Locate the cell with the specified text and output its [x, y] center coordinate. 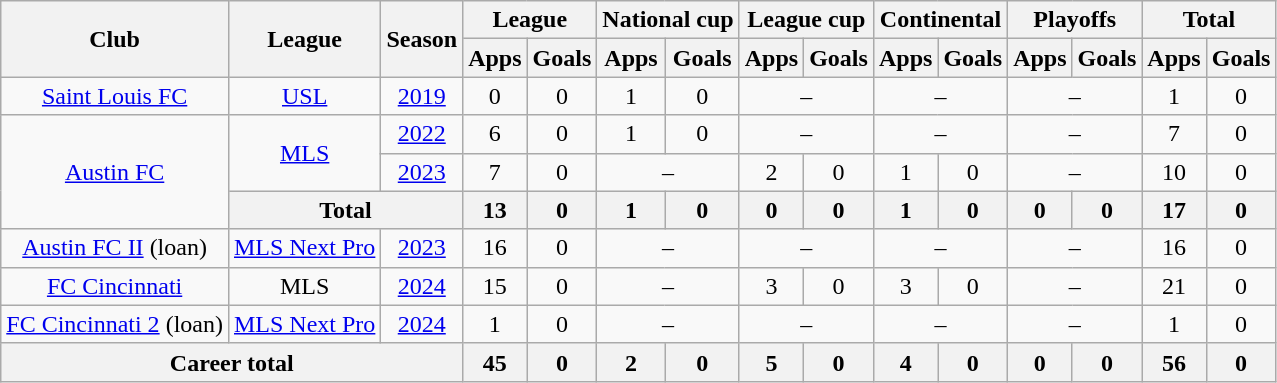
Continental [940, 20]
10 [1174, 172]
5 [771, 362]
Season [422, 39]
17 [1174, 210]
USL [304, 96]
45 [495, 362]
League cup [806, 20]
FC Cincinnati 2 (loan) [115, 324]
6 [495, 134]
56 [1174, 362]
15 [495, 286]
Austin FC [115, 172]
Saint Louis FC [115, 96]
National cup [668, 20]
Career total [232, 362]
Playoffs [1075, 20]
21 [1174, 286]
Club [115, 39]
4 [905, 362]
2022 [422, 134]
Austin FC II (loan) [115, 248]
2019 [422, 96]
13 [495, 210]
FC Cincinnati [115, 286]
